Find where the given text appears and provide that cell's center as (x, y) coordinate. 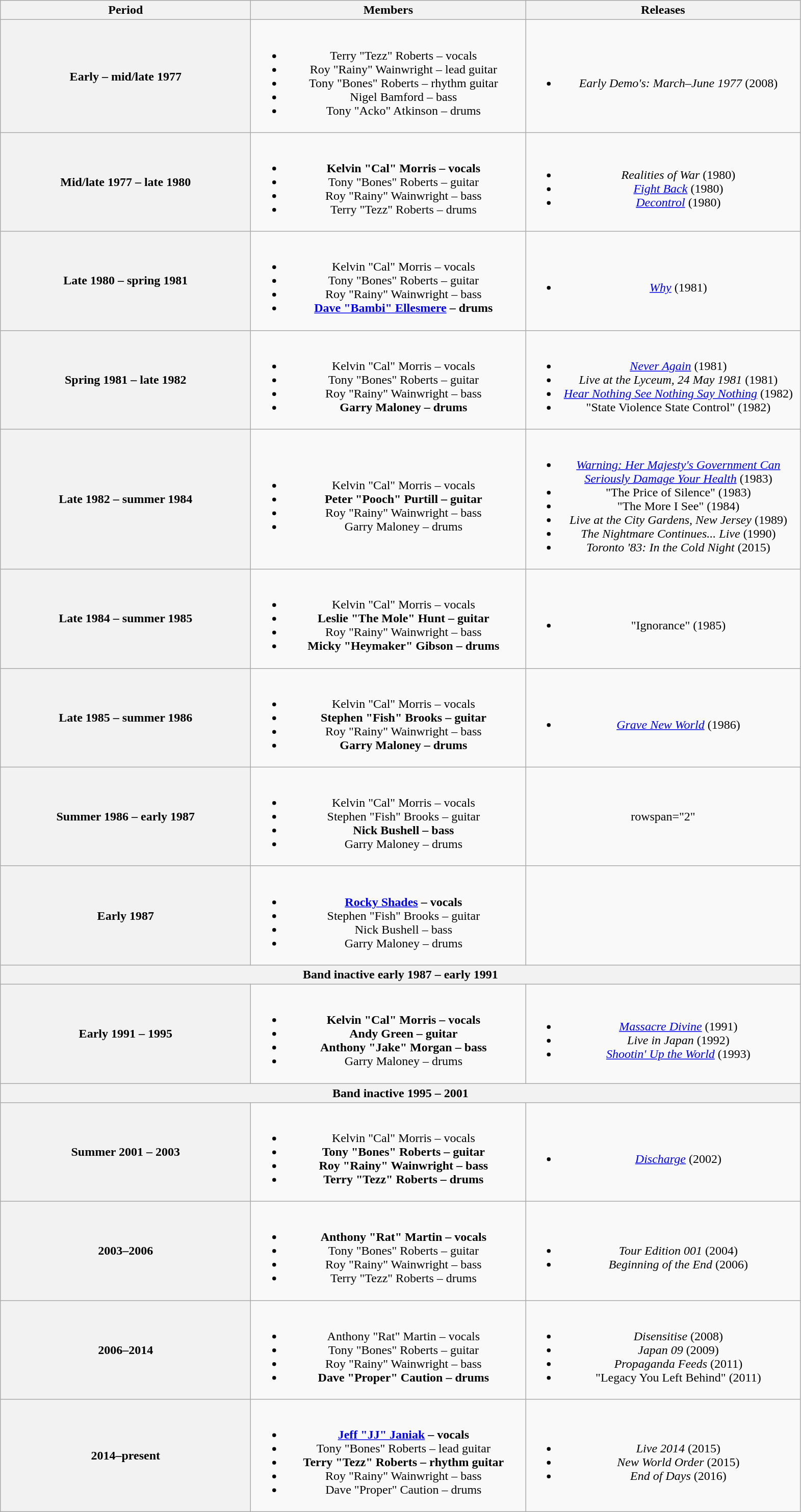
Discharge (2002) (663, 1152)
Disensitise (2008)Japan 09 (2009)Propaganda Feeds (2011)"Legacy You Left Behind" (2011) (663, 1350)
Members (389, 10)
2003–2006 (125, 1251)
Anthony "Rat" Martin – vocalsTony "Bones" Roberts – guitarRoy "Rainy" Wainwright – bassDave "Proper" Caution – drums (389, 1350)
Mid/late 1977 – late 1980 (125, 182)
Early 1987 (125, 915)
Late 1982 – summer 1984 (125, 499)
2006–2014 (125, 1350)
rowspan="2" (663, 816)
Spring 1981 – late 1982 (125, 380)
Releases (663, 10)
Period (125, 10)
"Ignorance" (1985) (663, 619)
Summer 2001 – 2003 (125, 1152)
Live 2014 (2015)New World Order (2015)End of Days (2016) (663, 1455)
Realities of War (1980)Fight Back (1980)Decontrol (1980) (663, 182)
Kelvin "Cal" Morris – vocalsTony "Bones" Roberts – guitarRoy "Rainy" Wainwright – bassDave "Bambi" Ellesmere – drums (389, 281)
Late 1980 – spring 1981 (125, 281)
Band inactive early 1987 – early 1991 (401, 974)
Kelvin "Cal" Morris – vocalsPeter "Pooch" Purtill – guitarRoy "Rainy" Wainwright – bassGarry Maloney – drums (389, 499)
2014–present (125, 1455)
Tour Edition 001 (2004)Beginning of the End (2006) (663, 1251)
Kelvin "Cal" Morris – vocalsStephen "Fish" Brooks – guitarRoy "Rainy" Wainwright – bassGarry Maloney – drums (389, 718)
Rocky Shades – vocalsStephen "Fish" Brooks – guitarNick Bushell – bassGarry Maloney – drums (389, 915)
Kelvin "Cal" Morris – vocalsTony "Bones" Roberts – guitarRoy "Rainy" Wainwright – bassGarry Maloney – drums (389, 380)
Kelvin "Cal" Morris – vocalsStephen "Fish" Brooks – guitarNick Bushell – bassGarry Maloney – drums (389, 816)
Early – mid/late 1977 (125, 76)
Early 1991 – 1995 (125, 1033)
Summer 1986 – early 1987 (125, 816)
Late 1984 – summer 1985 (125, 619)
Kelvin "Cal" Morris – vocalsAndy Green – guitarAnthony "Jake" Morgan – bassGarry Maloney – drums (389, 1033)
Terry "Tezz" Roberts – vocalsRoy "Rainy" Wainwright – lead guitarTony "Bones" Roberts – rhythm guitarNigel Bamford – bassTony "Acko" Atkinson – drums (389, 76)
Late 1985 – summer 1986 (125, 718)
Massacre Divine (1991)Live in Japan (1992)Shootin' Up the World (1993) (663, 1033)
Anthony "Rat" Martin – vocalsTony "Bones" Roberts – guitarRoy "Rainy" Wainwright – bassTerry "Tezz" Roberts – drums (389, 1251)
Band inactive 1995 – 2001 (401, 1093)
Never Again (1981)Live at the Lyceum, 24 May 1981 (1981)Hear Nothing See Nothing Say Nothing (1982)"State Violence State Control" (1982) (663, 380)
Why (1981) (663, 281)
Early Demo's: March–June 1977 (2008) (663, 76)
Grave New World (1986) (663, 718)
Kelvin "Cal" Morris – vocalsLeslie "The Mole" Hunt – guitarRoy "Rainy" Wainwright – bassMicky "Heymaker" Gibson – drums (389, 619)
